Output the [X, Y] coordinate of the center of the cell containing the given text.  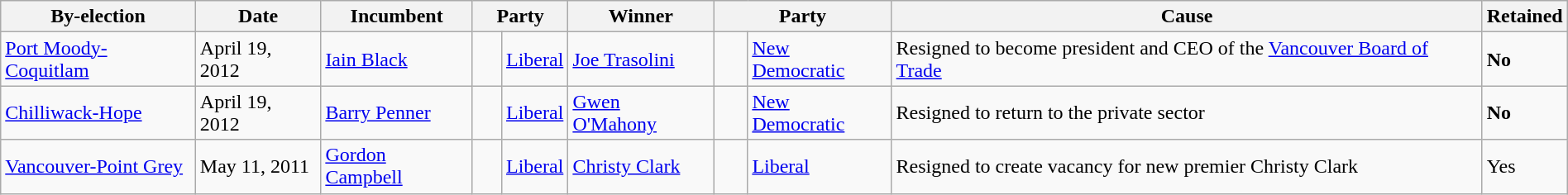
By-election [98, 17]
Gordon Campbell [397, 167]
Iain Black [397, 59]
Date [258, 17]
Barry Penner [397, 112]
Port Moody-Coquitlam [98, 59]
Vancouver-Point Grey [98, 167]
Joe Trasolini [641, 59]
Yes [1525, 167]
Incumbent [397, 17]
Gwen O'Mahony [641, 112]
Resigned to create vacancy for new premier Christy Clark [1187, 167]
May 11, 2011 [258, 167]
Christy Clark [641, 167]
Chilliwack-Hope [98, 112]
Cause [1187, 17]
Resigned to return to the private sector [1187, 112]
Resigned to become president and CEO of the Vancouver Board of Trade [1187, 59]
Retained [1525, 17]
Winner [641, 17]
